From the cell containing the given text, extract its center point as (x, y) coordinate. 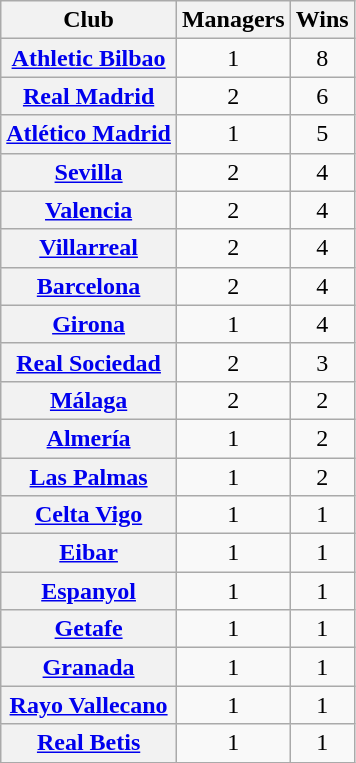
Villarreal (89, 248)
Atlético Madrid (89, 134)
Athletic Bilbao (89, 58)
Managers (233, 20)
Girona (89, 324)
Las Palmas (89, 477)
Sevilla (89, 172)
Eibar (89, 553)
Espanyol (89, 591)
6 (322, 96)
3 (322, 362)
Granada (89, 667)
Real Sociedad (89, 362)
Real Betis (89, 743)
Valencia (89, 210)
Real Madrid (89, 96)
Club (89, 20)
Almería (89, 438)
Wins (322, 20)
5 (322, 134)
Getafe (89, 629)
Rayo Vallecano (89, 705)
Barcelona (89, 286)
8 (322, 58)
Celta Vigo (89, 515)
Málaga (89, 400)
